Detect which cell encompasses the target text, then output its [X, Y] center coordinate. 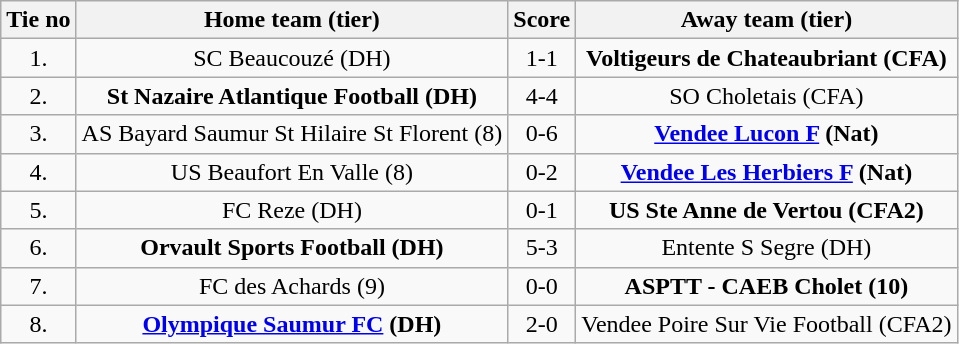
Entente S Segre (DH) [766, 248]
4-4 [542, 96]
Vendee Lucon F (Nat) [766, 134]
FC des Achards (9) [292, 286]
SC Beaucouzé (DH) [292, 58]
7. [38, 286]
Home team (tier) [292, 20]
1-1 [542, 58]
Vendee Les Herbiers F (Nat) [766, 172]
Orvault Sports Football (DH) [292, 248]
FC Reze (DH) [292, 210]
ASPTT - CAEB Cholet (10) [766, 286]
1. [38, 58]
4. [38, 172]
US Ste Anne de Vertou (CFA2) [766, 210]
2-0 [542, 324]
5-3 [542, 248]
St Nazaire Atlantique Football (DH) [292, 96]
0-6 [542, 134]
Away team (tier) [766, 20]
Vendee Poire Sur Vie Football (CFA2) [766, 324]
8. [38, 324]
AS Bayard Saumur St Hilaire St Florent (8) [292, 134]
0-1 [542, 210]
5. [38, 210]
Voltigeurs de Chateaubriant (CFA) [766, 58]
Tie no [38, 20]
0-0 [542, 286]
SO Choletais (CFA) [766, 96]
Olympique Saumur FC (DH) [292, 324]
2. [38, 96]
0-2 [542, 172]
6. [38, 248]
3. [38, 134]
US Beaufort En Valle (8) [292, 172]
Score [542, 20]
